Detect which cell encompasses the target text, then output its [x, y] center coordinate. 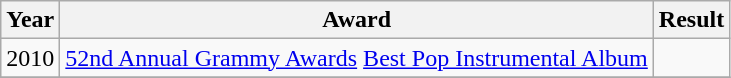
Result [691, 20]
2010 [30, 58]
Year [30, 20]
52nd Annual Grammy Awards Best Pop Instrumental Album [357, 58]
Award [357, 20]
